Capture the cell that displays the provided text and extract its [X, Y] central coordinate. 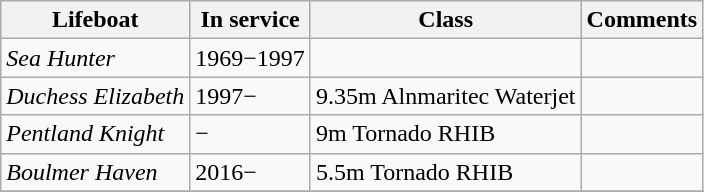
In service [250, 20]
Sea Hunter [96, 58]
1997− [250, 96]
Lifeboat [96, 20]
Class [446, 20]
Pentland Knight [96, 134]
2016− [250, 172]
9m Tornado RHIB [446, 134]
1969−1997 [250, 58]
Comments [642, 20]
Boulmer Haven [96, 172]
Duchess Elizabeth [96, 96]
− [250, 134]
9.35m Alnmaritec Waterjet [446, 96]
5.5m Tornado RHIB [446, 172]
